Search for the cell housing the specified text and yield its (x, y) center coordinate. 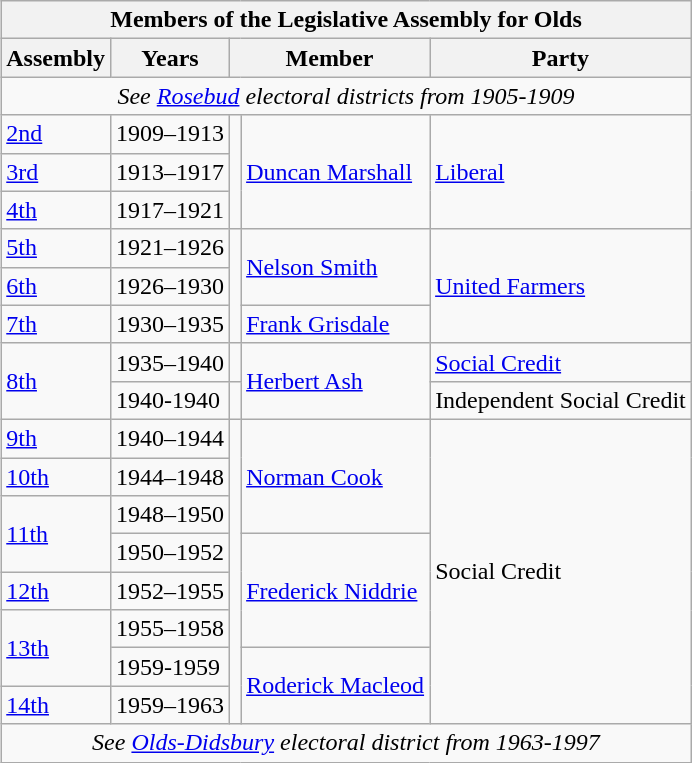
10th (56, 477)
12th (56, 591)
Duncan Marshall (336, 172)
Years (170, 58)
1917–1921 (170, 210)
1940–1944 (170, 438)
9th (56, 438)
7th (56, 324)
14th (56, 705)
Independent Social Credit (561, 400)
8th (56, 381)
6th (56, 286)
1926–1930 (170, 286)
Norman Cook (336, 476)
1955–1958 (170, 629)
Nelson Smith (336, 267)
Herbert Ash (336, 381)
1921–1926 (170, 248)
Frank Grisdale (336, 324)
1948–1950 (170, 515)
1944–1948 (170, 477)
1950–1952 (170, 553)
2nd (56, 134)
1952–1955 (170, 591)
1935–1940 (170, 362)
Frederick Niddrie (336, 591)
See Rosebud electoral districts from 1905-1909 (346, 96)
4th (56, 210)
13th (56, 648)
Member (330, 58)
1940-1940 (170, 400)
1959-1959 (170, 667)
United Farmers (561, 286)
1959–1963 (170, 705)
Roderick Macleod (336, 686)
1930–1935 (170, 324)
3rd (56, 172)
Members of the Legislative Assembly for Olds (346, 20)
Party (561, 58)
See Olds-Didsbury electoral district from 1963-1997 (346, 743)
1909–1913 (170, 134)
1913–1917 (170, 172)
Liberal (561, 172)
Assembly (56, 58)
5th (56, 248)
11th (56, 534)
